Search for the cell housing the specified text and yield its [X, Y] center coordinate. 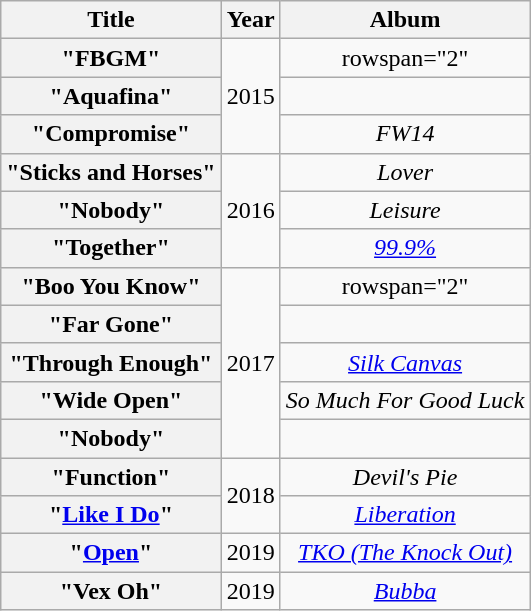
Year [250, 20]
"Vex Oh" [111, 591]
Leisure [405, 210]
Bubba [405, 591]
"FBGM" [111, 58]
99.9% [405, 248]
FW14 [405, 134]
Silk Canvas [405, 362]
"Wide Open" [111, 400]
"Sticks and Horses" [111, 172]
2018 [250, 496]
2016 [250, 210]
So Much For Good Luck [405, 400]
"Compromise" [111, 134]
Album [405, 20]
"Open" [111, 553]
"Like I Do" [111, 515]
Title [111, 20]
Lover [405, 172]
"Far Gone" [111, 324]
Liberation [405, 515]
"Aquafina" [111, 96]
TKO (The Knock Out) [405, 553]
2015 [250, 96]
Devil's Pie [405, 477]
"Function" [111, 477]
"Through Enough" [111, 362]
"Together" [111, 248]
"Boo You Know" [111, 286]
2017 [250, 362]
